From the cell containing the given text, extract its center point as (x, y) coordinate. 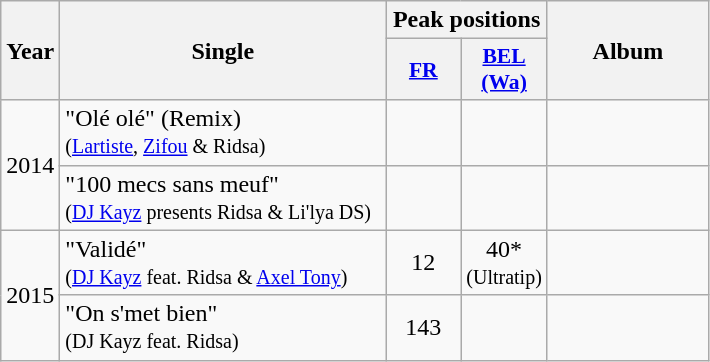
BEL (Wa) (504, 70)
Peak positions (466, 20)
"Validé" (DJ Kayz feat. Ridsa & Axel Tony) (223, 262)
"100 mecs sans meuf" (DJ Kayz presents Ridsa & Li'lya DS) (223, 198)
2015 (30, 295)
"On s'met bien" (DJ Kayz feat. Ridsa) (223, 328)
Year (30, 50)
FR (424, 70)
"Olé olé" (Remix) (Lartiste, Zifou & Ridsa) (223, 132)
2014 (30, 165)
40*(Ultratip) (504, 262)
143 (424, 328)
12 (424, 262)
Album (628, 50)
Single (223, 50)
